Capture the cell that displays the provided text and extract its [X, Y] central coordinate. 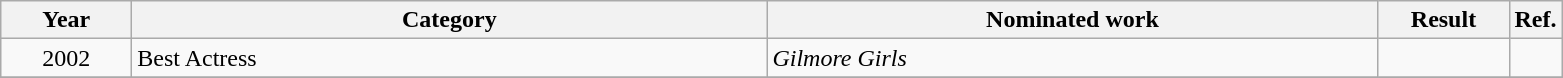
Best Actress [450, 58]
Gilmore Girls [1072, 58]
Ref. [1536, 20]
Year [66, 20]
Nominated work [1072, 20]
Category [450, 20]
Result [1444, 20]
2002 [66, 58]
